Scan for the cell matching the given text and deliver its (x, y) coordinate at center. 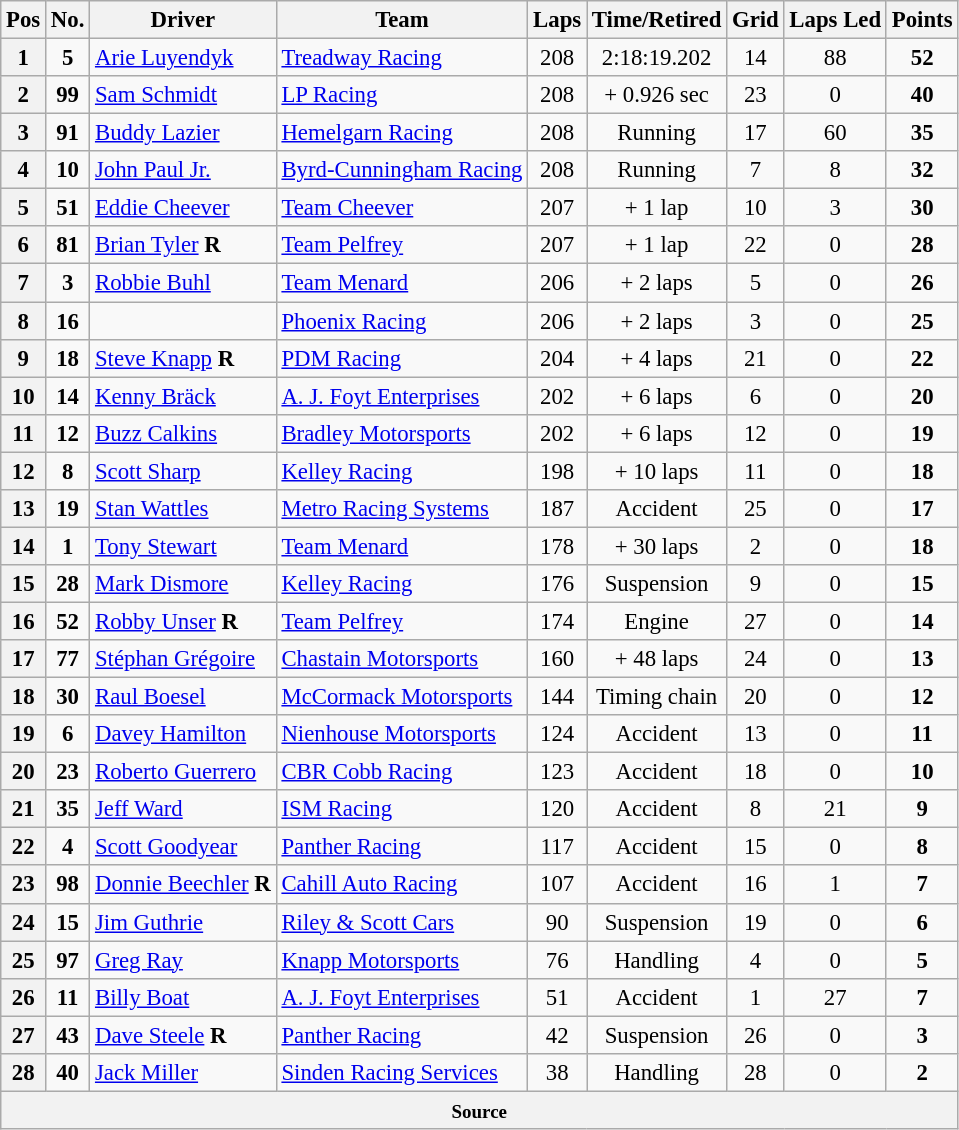
Byrd-Cunningham Racing (402, 170)
+ 48 laps (657, 659)
Sam Schmidt (183, 95)
60 (835, 133)
Bradley Motorsports (402, 433)
Jeff Ward (183, 809)
Timing chain (657, 697)
178 (558, 546)
Jack Miller (183, 1073)
Stéphan Grégoire (183, 659)
Raul Boesel (183, 697)
Kenny Bräck (183, 396)
Dave Steele R (183, 1035)
Nienhouse Motorsports (402, 734)
Source (480, 1110)
90 (558, 922)
PDM Racing (402, 358)
174 (558, 621)
204 (558, 358)
+ 0.926 sec (657, 95)
99 (68, 95)
+ 4 laps (657, 358)
Scott Goodyear (183, 847)
Greg Ray (183, 960)
Time/Retired (657, 20)
198 (558, 471)
117 (558, 847)
91 (68, 133)
Robby Unser R (183, 621)
81 (68, 245)
43 (68, 1035)
ISM Racing (402, 809)
Team (402, 20)
Laps Led (835, 20)
Buzz Calkins (183, 433)
Phoenix Racing (402, 321)
Jim Guthrie (183, 922)
Engine (657, 621)
107 (558, 885)
Grid (756, 20)
144 (558, 697)
+ 10 laps (657, 471)
Tony Stewart (183, 546)
97 (68, 960)
123 (558, 772)
Treadway Racing (402, 58)
Laps (558, 20)
Robbie Buhl (183, 283)
Pos (24, 20)
120 (558, 809)
No. (68, 20)
Knapp Motorsports (402, 960)
77 (68, 659)
38 (558, 1073)
Billy Boat (183, 997)
Driver (183, 20)
CBR Cobb Racing (402, 772)
124 (558, 734)
76 (558, 960)
Team Cheever (402, 208)
Sinden Racing Services (402, 1073)
Riley & Scott Cars (402, 922)
+ 30 laps (657, 546)
98 (68, 885)
Brian Tyler R (183, 245)
187 (558, 509)
160 (558, 659)
Davey Hamilton (183, 734)
LP Racing (402, 95)
Hemelgarn Racing (402, 133)
McCormack Motorsports (402, 697)
2:18:19.202 (657, 58)
Donnie Beechler R (183, 885)
Cahill Auto Racing (402, 885)
Buddy Lazier (183, 133)
Mark Dismore (183, 584)
176 (558, 584)
Chastain Motorsports (402, 659)
Arie Luyendyk (183, 58)
Stan Wattles (183, 509)
Steve Knapp R (183, 358)
Metro Racing Systems (402, 509)
88 (835, 58)
Roberto Guerrero (183, 772)
Scott Sharp (183, 471)
32 (922, 170)
Eddie Cheever (183, 208)
42 (558, 1035)
Points (922, 20)
John Paul Jr. (183, 170)
